Detect which cell encompasses the target text, then output its (x, y) center coordinate. 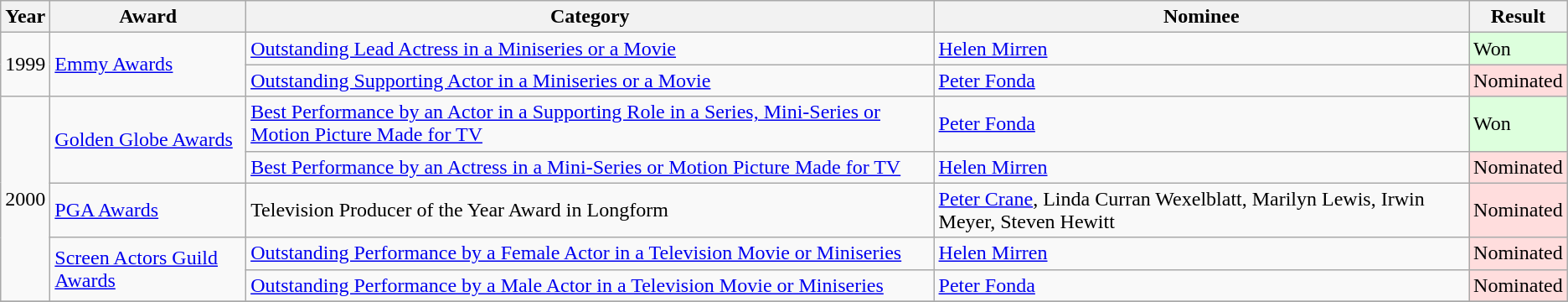
2000 (25, 199)
Category (590, 17)
Outstanding Performance by a Male Actor in a Television Movie or Miniseries (590, 285)
Outstanding Lead Actress in a Miniseries or a Movie (590, 49)
Television Producer of the Year Award in Longform (590, 210)
Golden Globe Awards (148, 139)
PGA Awards (148, 210)
Emmy Awards (148, 65)
Nominee (1201, 17)
Best Performance by an Actress in a Mini-Series or Motion Picture Made for TV (590, 167)
Screen Actors Guild Awards (148, 269)
Best Performance by an Actor in a Supporting Role in a Series, Mini-Series or Motion Picture Made for TV (590, 124)
Award (148, 17)
1999 (25, 65)
Outstanding Supporting Actor in a Miniseries or a Movie (590, 81)
Outstanding Performance by a Female Actor in a Television Movie or Miniseries (590, 253)
Peter Crane, Linda Curran Wexelblatt, Marilyn Lewis, Irwin Meyer, Steven Hewitt (1201, 210)
Year (25, 17)
Result (1519, 17)
